Provide the [X, Y] coordinate of the cell's center where the given text is located.  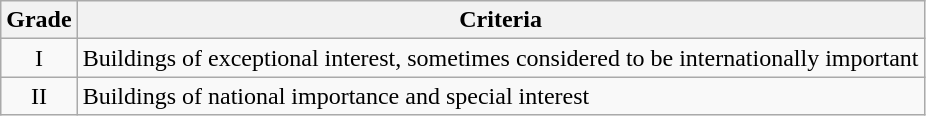
Buildings of exceptional interest, sometimes considered to be internationally important [500, 58]
I [39, 58]
Grade [39, 20]
Criteria [500, 20]
II [39, 96]
Buildings of national importance and special interest [500, 96]
